From the cell containing the given text, extract its center point as [x, y] coordinate. 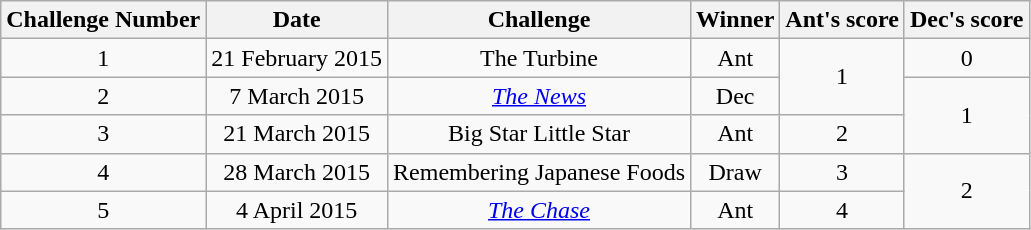
Draw [736, 172]
4 April 2015 [297, 210]
The Turbine [540, 58]
7 March 2015 [297, 96]
The Chase [540, 210]
Dec [736, 96]
Remembering Japanese Foods [540, 172]
The News [540, 96]
21 February 2015 [297, 58]
5 [104, 210]
Dec's score [966, 20]
21 March 2015 [297, 134]
28 March 2015 [297, 172]
0 [966, 58]
Ant's score [842, 20]
Winner [736, 20]
Challenge [540, 20]
Big Star Little Star [540, 134]
Challenge Number [104, 20]
Date [297, 20]
